Find where the given text appears and provide that cell's center as [X, Y] coordinate. 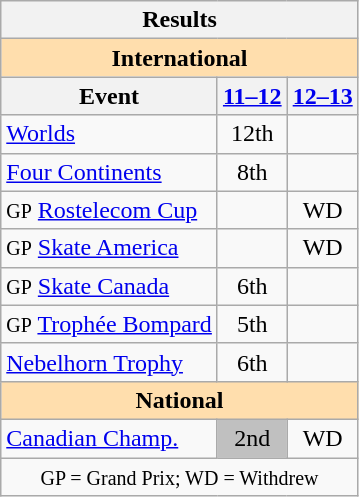
Canadian Champ. [110, 438]
Nebelhorn Trophy [110, 362]
GP = Grand Prix; WD = Withdrew [180, 477]
GP Trophée Bompard [110, 324]
12–13 [322, 96]
International [180, 58]
Four Continents [110, 172]
GP Skate Canada [110, 286]
12th [252, 134]
Worlds [110, 134]
GP Rostelecom Cup [110, 210]
11–12 [252, 96]
2nd [252, 438]
8th [252, 172]
GP Skate America [110, 248]
5th [252, 324]
Event [110, 96]
Results [180, 20]
National [180, 400]
